Return the (x, y) coordinate for the center point of the cell that contains the specified text.  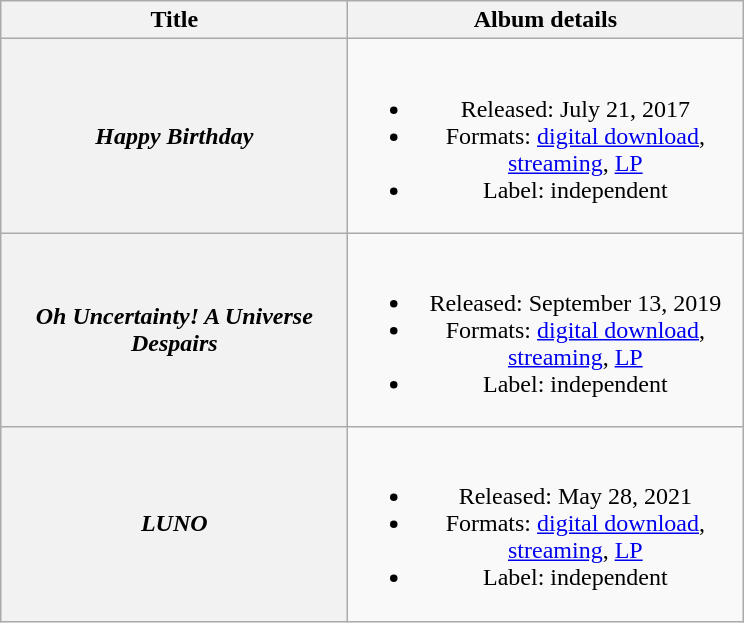
Happy Birthday (174, 136)
Released: July 21, 2017Formats: digital download, streaming, LPLabel: independent (546, 136)
LUNO (174, 524)
Oh Uncertainty! A Universe Despairs (174, 330)
Title (174, 20)
Album details (546, 20)
Released: September 13, 2019Formats: digital download, streaming, LPLabel: independent (546, 330)
Released: May 28, 2021Formats: digital download, streaming, LPLabel: independent (546, 524)
